Output the [X, Y] coordinate of the center of the cell containing the given text.  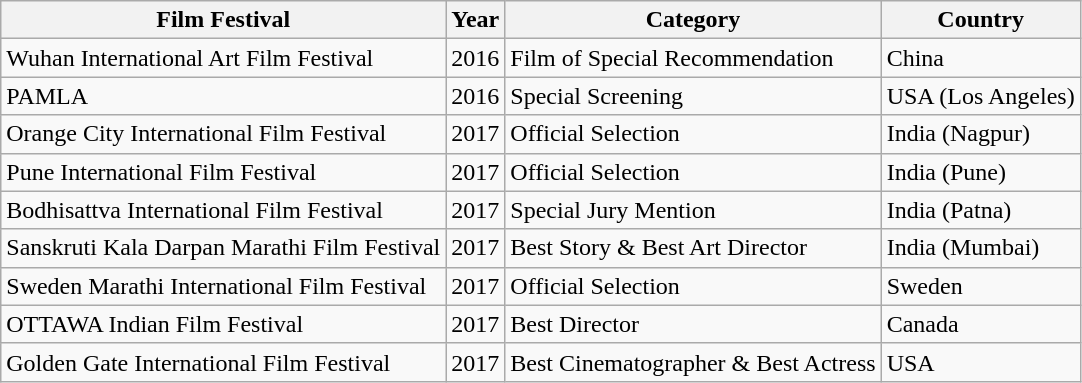
PAMLA [224, 96]
Special Jury Mention [693, 210]
Best Cinematographer & Best Actress [693, 362]
Special Screening [693, 96]
India (Pune) [980, 172]
Country [980, 20]
Bodhisattva International Film Festival [224, 210]
Year [476, 20]
Best Story & Best Art Director [693, 248]
USA (Los Angeles) [980, 96]
Film Festival [224, 20]
Canada [980, 324]
India (Nagpur) [980, 134]
Golden Gate International Film Festival [224, 362]
OTTAWA Indian Film Festival [224, 324]
Sanskruti Kala Darpan Marathi Film Festival [224, 248]
Sweden Marathi International Film Festival [224, 286]
Sweden [980, 286]
India (Mumbai) [980, 248]
Orange City International Film Festival [224, 134]
USA [980, 362]
India (Patna) [980, 210]
Category [693, 20]
China [980, 58]
Pune International Film Festival [224, 172]
Wuhan International Art Film Festival [224, 58]
Film of Special Recommendation [693, 58]
Best Director [693, 324]
